Search for the cell housing the specified text and yield its [x, y] center coordinate. 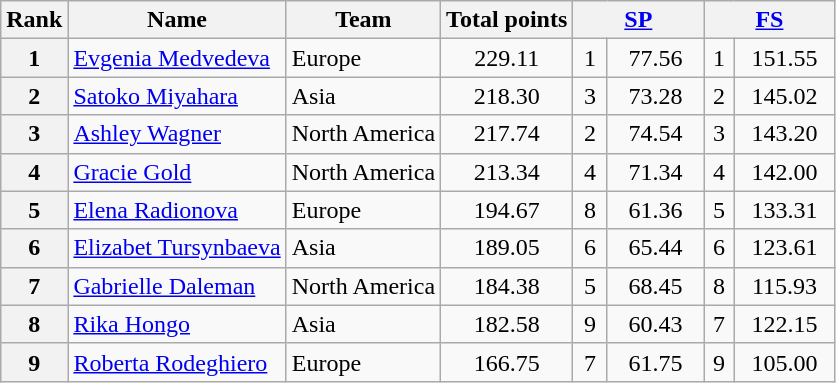
71.34 [656, 172]
Rank [34, 20]
166.75 [507, 362]
65.44 [656, 248]
68.45 [656, 286]
143.20 [784, 134]
FS [770, 20]
194.67 [507, 210]
Name [177, 20]
73.28 [656, 96]
229.11 [507, 58]
213.34 [507, 172]
184.38 [507, 286]
189.05 [507, 248]
74.54 [656, 134]
60.43 [656, 324]
115.93 [784, 286]
SP [638, 20]
Total points [507, 20]
Rika Hongo [177, 324]
133.31 [784, 210]
Satoko Miyahara [177, 96]
Roberta Rodeghiero [177, 362]
105.00 [784, 362]
218.30 [507, 96]
217.74 [507, 134]
61.75 [656, 362]
Gracie Gold [177, 172]
61.36 [656, 210]
Gabrielle Daleman [177, 286]
Elena Radionova [177, 210]
Elizabet Tursynbaeva [177, 248]
122.15 [784, 324]
145.02 [784, 96]
Team [363, 20]
Evgenia Medvedeva [177, 58]
123.61 [784, 248]
151.55 [784, 58]
77.56 [656, 58]
142.00 [784, 172]
182.58 [507, 324]
Ashley Wagner [177, 134]
